Return the (x, y) coordinate for the center point of the cell that contains the specified text.  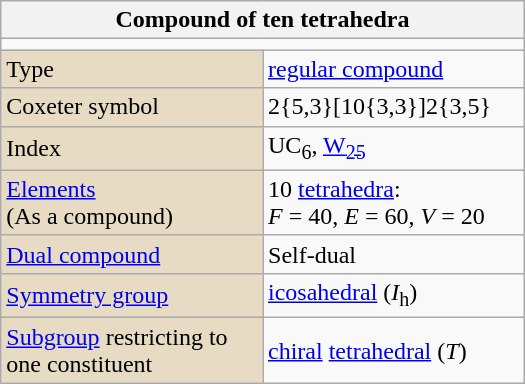
Dual compound (132, 254)
Coxeter symbol (132, 107)
Type (132, 69)
chiral tetrahedral (T) (393, 350)
Elements(As a compound) (132, 202)
regular compound (393, 69)
UC6, W25 (393, 148)
10 tetrahedra:F = 40, E = 60, V = 20 (393, 202)
Symmetry group (132, 295)
icosahedral (Ih) (393, 295)
Subgroup restricting to one constituent (132, 350)
Self-dual (393, 254)
2{5,3}[10{3,3}]2{3,5} (393, 107)
Compound of ten tetrahedra (263, 20)
Index (132, 148)
